Return (X, Y) of the center of cell containing provided text 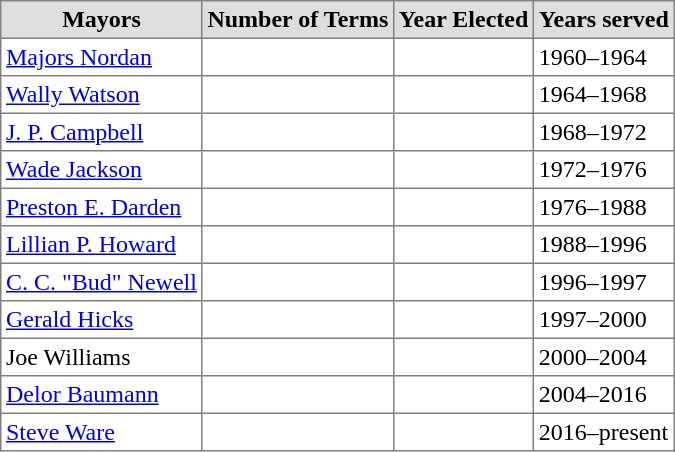
2016–present (604, 432)
Gerald Hicks (102, 320)
2004–2016 (604, 395)
Mayors (102, 20)
1968–1972 (604, 132)
1972–1976 (604, 170)
2000–2004 (604, 357)
Preston E. Darden (102, 207)
Joe Williams (102, 357)
1997–2000 (604, 320)
Number of Terms (298, 20)
Wally Watson (102, 95)
1960–1964 (604, 57)
Wade Jackson (102, 170)
1996–1997 (604, 282)
Years served (604, 20)
Year Elected (464, 20)
Steve Ware (102, 432)
Lillian P. Howard (102, 245)
C. C. "Bud" Newell (102, 282)
Majors Nordan (102, 57)
1976–1988 (604, 207)
Delor Baumann (102, 395)
1964–1968 (604, 95)
1988–1996 (604, 245)
J. P. Campbell (102, 132)
